Output the [X, Y] coordinate of the center of the cell containing the given text.  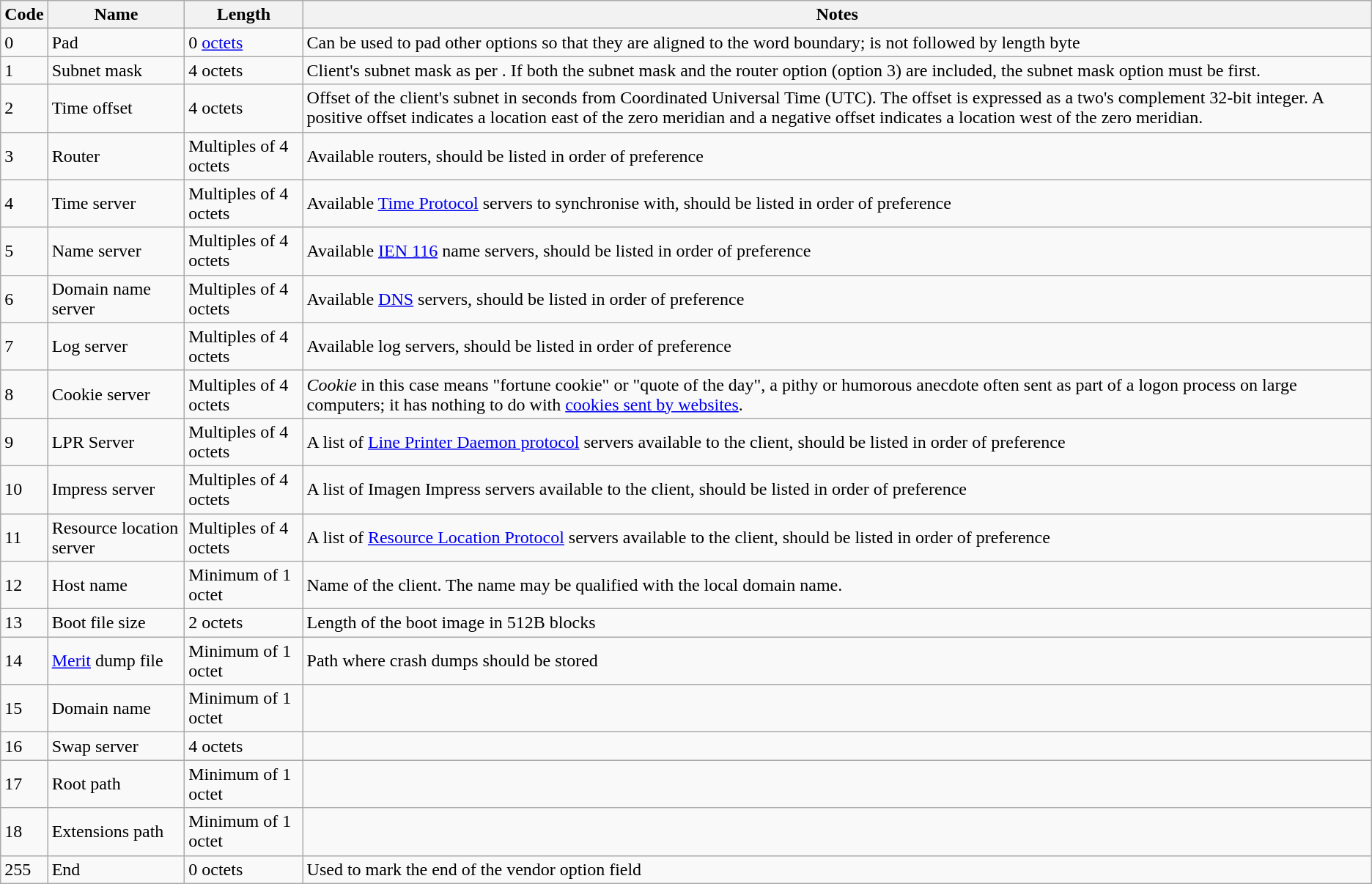
7 [24, 346]
LPR Server [116, 441]
Root path [116, 784]
Time server [116, 204]
Merit dump file [116, 661]
2 [24, 108]
Available routers, should be listed in order of preference [837, 155]
9 [24, 441]
Name server [116, 251]
Subnet mask [116, 70]
11 [24, 537]
End [116, 869]
Available log servers, should be listed in order of preference [837, 346]
0 [24, 43]
18 [24, 831]
Time offset [116, 108]
3 [24, 155]
Swap server [116, 746]
2 octets [243, 623]
8 [24, 394]
12 [24, 585]
Available DNS servers, should be listed in order of preference [837, 299]
Router [116, 155]
Length of the boot image in 512B blocks [837, 623]
Name of the client. The name may be qualified with the local domain name. [837, 585]
A list of Imagen Impress servers available to the client, should be listed in order of preference [837, 490]
Pad [116, 43]
Resource location server [116, 537]
14 [24, 661]
Host name [116, 585]
17 [24, 784]
Impress server [116, 490]
Available IEN 116 name servers, should be listed in order of preference [837, 251]
Used to mark the end of the vendor option field [837, 869]
Domain name [116, 708]
A list of Resource Location Protocol servers available to the client, should be listed in order of preference [837, 537]
Client's subnet mask as per . If both the subnet mask and the router option (option 3) are included, the subnet mask option must be first. [837, 70]
Notes [837, 15]
Path where crash dumps should be stored [837, 661]
Length [243, 15]
255 [24, 869]
Name [116, 15]
Available Time Protocol servers to synchronise with, should be listed in order of preference [837, 204]
Can be used to pad other options so that they are aligned to the word boundary; is not followed by length byte [837, 43]
Boot file size [116, 623]
Cookie server [116, 394]
5 [24, 251]
Domain name server [116, 299]
Code [24, 15]
Log server [116, 346]
6 [24, 299]
15 [24, 708]
1 [24, 70]
A list of Line Printer Daemon protocol servers available to the client, should be listed in order of preference [837, 441]
10 [24, 490]
4 [24, 204]
16 [24, 746]
Extensions path [116, 831]
13 [24, 623]
